Provide the (X, Y) coordinate of the cell's center where the given text is located.  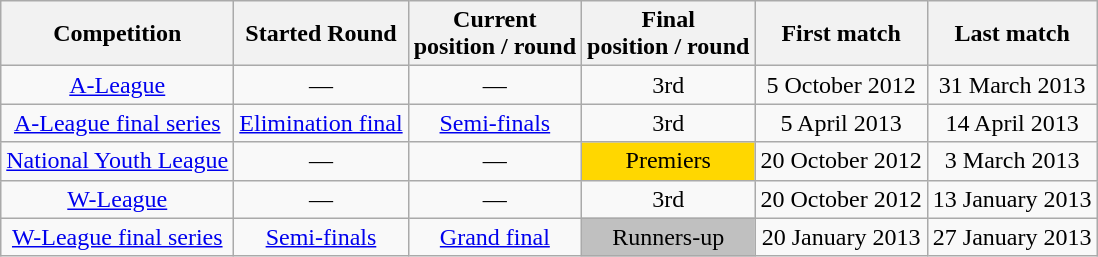
Last match (1012, 34)
5 October 2012 (841, 85)
Competition (118, 34)
5 April 2013 (841, 123)
Final position / round (668, 34)
Current position / round (494, 34)
Grand final (494, 237)
14 April 2013 (1012, 123)
Started Round (321, 34)
Premiers (668, 161)
Elimination final (321, 123)
20 January 2013 (841, 237)
First match (841, 34)
W-League (118, 199)
3 March 2013 (1012, 161)
31 March 2013 (1012, 85)
13 January 2013 (1012, 199)
27 January 2013 (1012, 237)
National Youth League (118, 161)
Runners-up (668, 237)
W-League final series (118, 237)
A-League (118, 85)
A-League final series (118, 123)
